From the cell containing the given text, extract its center point as (x, y) coordinate. 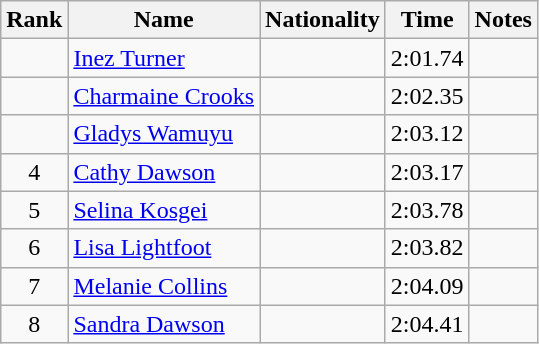
Nationality (323, 20)
Inez Turner (164, 58)
2:03.78 (427, 210)
Cathy Dawson (164, 172)
Name (164, 20)
2:04.09 (427, 286)
Time (427, 20)
4 (34, 172)
Lisa Lightfoot (164, 248)
7 (34, 286)
2:01.74 (427, 58)
6 (34, 248)
2:03.12 (427, 134)
Rank (34, 20)
Selina Kosgei (164, 210)
Melanie Collins (164, 286)
2:04.41 (427, 324)
2:03.82 (427, 248)
2:02.35 (427, 96)
Gladys Wamuyu (164, 134)
8 (34, 324)
2:03.17 (427, 172)
5 (34, 210)
Charmaine Crooks (164, 96)
Notes (503, 20)
Sandra Dawson (164, 324)
